Extract the [X, Y] coordinate from the center of the cell holding the provided text.  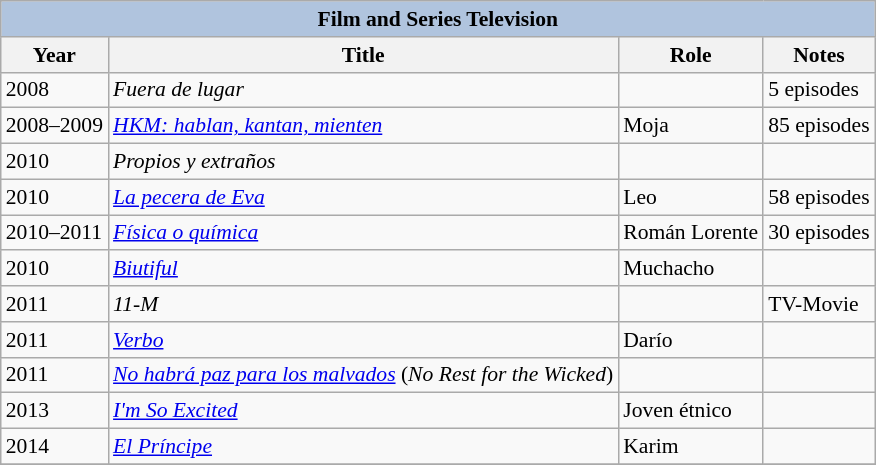
2013 [54, 411]
Verbo [363, 340]
HKM: hablan, kantan, mienten [363, 126]
TV-Movie [818, 304]
85 episodes [818, 126]
Title [363, 55]
5 episodes [818, 90]
Propios y extraños [363, 162]
El Príncipe [363, 447]
No habrá paz para los malvados (No Rest for the Wicked) [363, 375]
2014 [54, 447]
Role [690, 55]
Leo [690, 197]
Biutiful [363, 269]
Film and Series Television [438, 19]
Notes [818, 55]
Fuera de lugar [363, 90]
Karim [690, 447]
30 episodes [818, 233]
2010–2011 [54, 233]
I'm So Excited [363, 411]
Moja [690, 126]
11-M [363, 304]
Román Lorente [690, 233]
2008–2009 [54, 126]
Joven étnico [690, 411]
Year [54, 55]
Física o química [363, 233]
58 episodes [818, 197]
2008 [54, 90]
Darío [690, 340]
Muchacho [690, 269]
La pecera de Eva [363, 197]
